Output the [X, Y] coordinate of the center of the cell containing the given text.  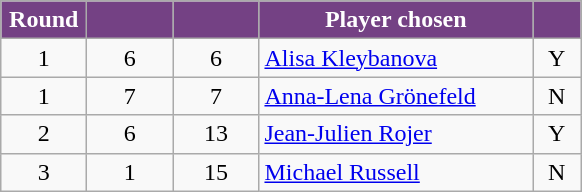
Player chosen [396, 20]
3 [44, 172]
13 [216, 134]
Jean-Julien Rojer [396, 134]
2 [44, 134]
Michael Russell [396, 172]
15 [216, 172]
Anna-Lena Grönefeld [396, 96]
Alisa Kleybanova [396, 58]
Round [44, 20]
